Identify which cell holds the provided text, then report its (x, y) central coordinate. 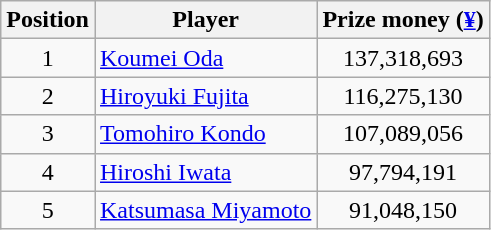
97,794,191 (403, 172)
1 (48, 58)
Katsumasa Miyamoto (205, 210)
116,275,130 (403, 96)
107,089,056 (403, 134)
137,318,693 (403, 58)
Position (48, 20)
Player (205, 20)
91,048,150 (403, 210)
Hiroyuki Fujita (205, 96)
Hiroshi Iwata (205, 172)
2 (48, 96)
3 (48, 134)
Prize money (¥) (403, 20)
Tomohiro Kondo (205, 134)
Koumei Oda (205, 58)
5 (48, 210)
4 (48, 172)
